Find where the given text appears and provide that cell's center as [x, y] coordinate. 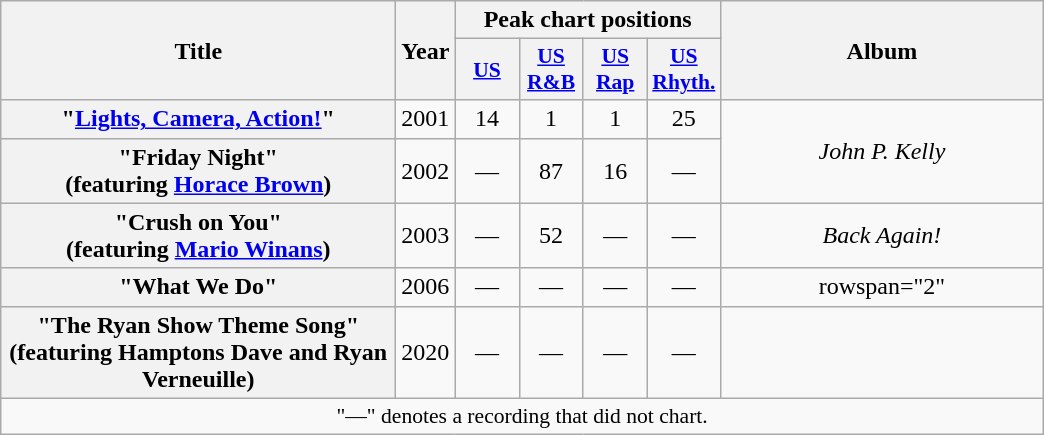
USRap [615, 70]
"The Ryan Show Theme Song"(featuring Hamptons Dave and Ryan Verneuille) [198, 352]
2001 [426, 119]
rowspan="2" [882, 287]
14 [487, 119]
Back Again! [882, 236]
2020 [426, 352]
"Lights, Camera, Action!" [198, 119]
John P. Kelly [882, 152]
2002 [426, 170]
52 [551, 236]
87 [551, 170]
USR&B [551, 70]
2003 [426, 236]
25 [684, 119]
Title [198, 50]
16 [615, 170]
"Friday Night"(featuring Horace Brown) [198, 170]
Album [882, 50]
USRhyth. [684, 70]
Year [426, 50]
2006 [426, 287]
"Crush on You"(featuring Mario Winans) [198, 236]
Peak chart positions [588, 20]
"—" denotes a recording that did not chart. [522, 416]
"What We Do" [198, 287]
US [487, 70]
